Detect which cell encompasses the target text, then output its (X, Y) center coordinate. 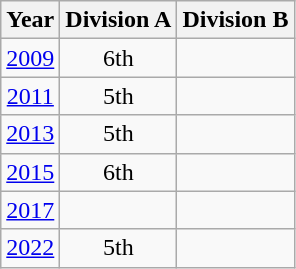
2017 (30, 210)
2013 (30, 134)
2011 (30, 96)
2009 (30, 58)
Division B (236, 20)
Year (30, 20)
2022 (30, 248)
2015 (30, 172)
Division A (118, 20)
